Pinpoint the cell where the given text exists, returning its [X, Y] midpoint coordinate. 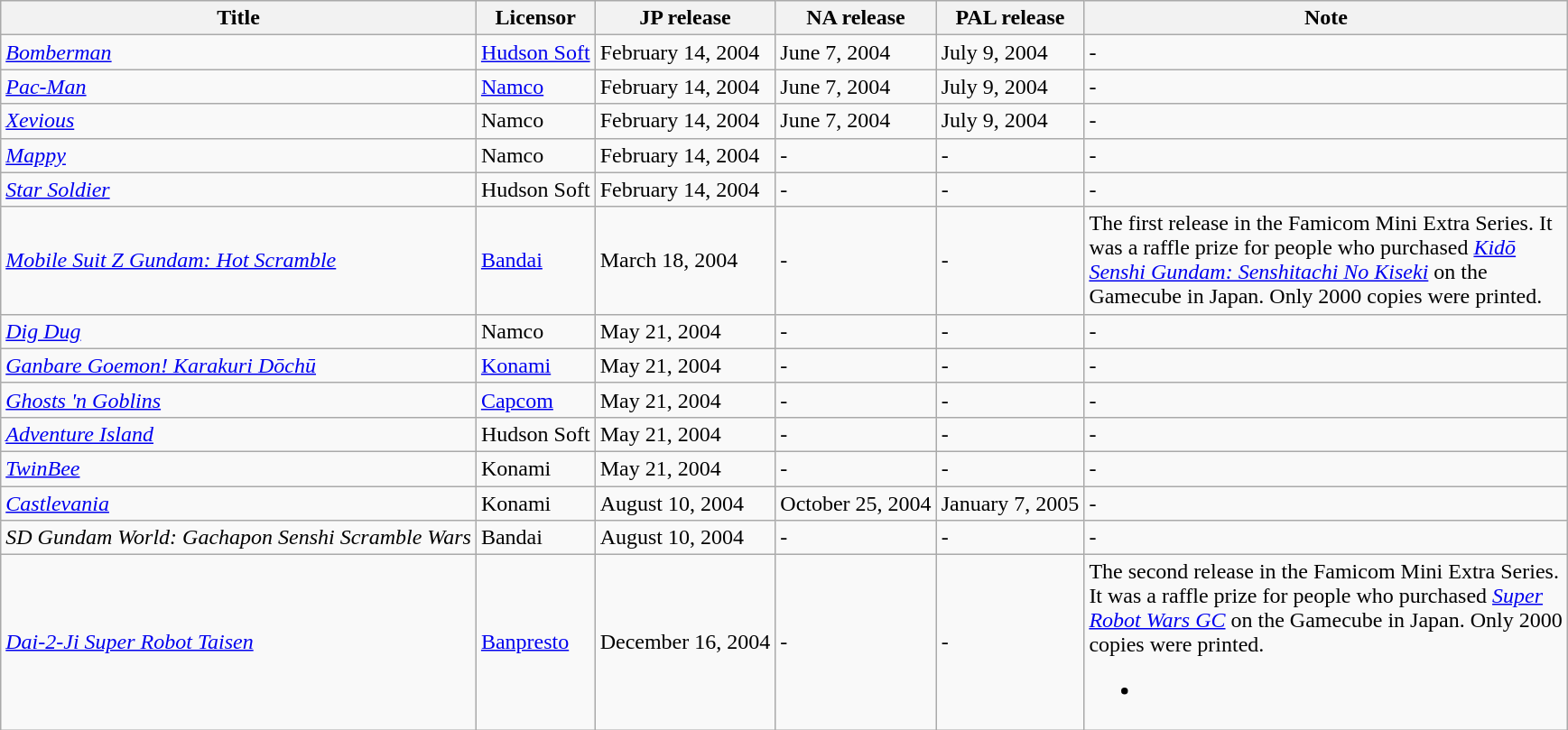
Note [1326, 18]
January 7, 2005 [1010, 503]
JP release [685, 18]
Dig Dug [238, 331]
Title [238, 18]
Pac-Man [238, 87]
PAL release [1010, 18]
Mappy [238, 155]
NA release [856, 18]
Ghosts 'n Goblins [238, 400]
Dai-2-Ji Super Robot Taisen [238, 642]
SD Gundam World: Gachapon Senshi Scramble Wars [238, 538]
Capcom [535, 400]
Adventure Island [238, 434]
Star Soldier [238, 189]
TwinBee [238, 468]
March 18, 2004 [685, 260]
Xevious [238, 121]
Mobile Suit Z Gundam: Hot Scramble [238, 260]
Licensor [535, 18]
Banpresto [535, 642]
Castlevania [238, 503]
December 16, 2004 [685, 642]
October 25, 2004 [856, 503]
Bomberman [238, 52]
Ganbare Goemon! Karakuri Dōchū [238, 365]
